Determine the (x, y) coordinate at the center of the cell enclosing the given text.  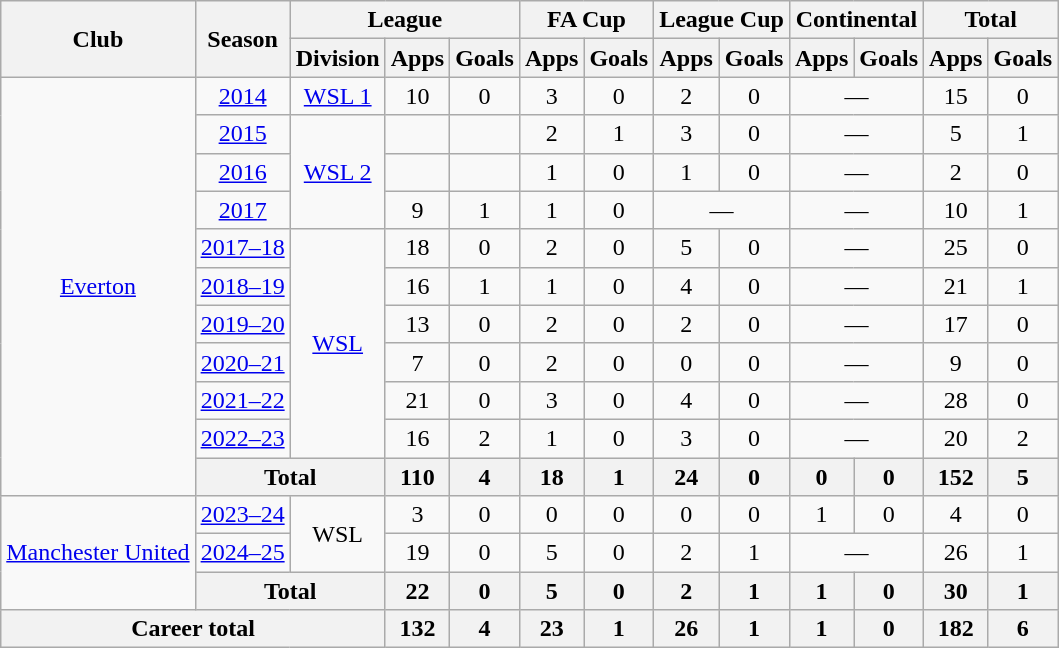
22 (417, 591)
23 (551, 629)
19 (417, 553)
2018–19 (242, 286)
28 (956, 400)
2020–21 (242, 362)
110 (417, 477)
30 (956, 591)
25 (956, 248)
WSL 1 (338, 96)
17 (956, 324)
2015 (242, 134)
FA Cup (586, 20)
Career total (193, 629)
Continental (856, 20)
2014 (242, 96)
2021–22 (242, 400)
2023–24 (242, 515)
Manchester United (98, 553)
2016 (242, 172)
League (404, 20)
24 (686, 477)
2024–25 (242, 553)
WSL 2 (338, 172)
2017–18 (242, 248)
6 (1023, 629)
Everton (98, 286)
132 (417, 629)
Season (242, 39)
152 (956, 477)
13 (417, 324)
7 (417, 362)
15 (956, 96)
2019–20 (242, 324)
Club (98, 39)
182 (956, 629)
League Cup (722, 20)
Division (338, 58)
20 (956, 438)
2017 (242, 210)
2022–23 (242, 438)
